From the cell containing the given text, extract its center point as (X, Y) coordinate. 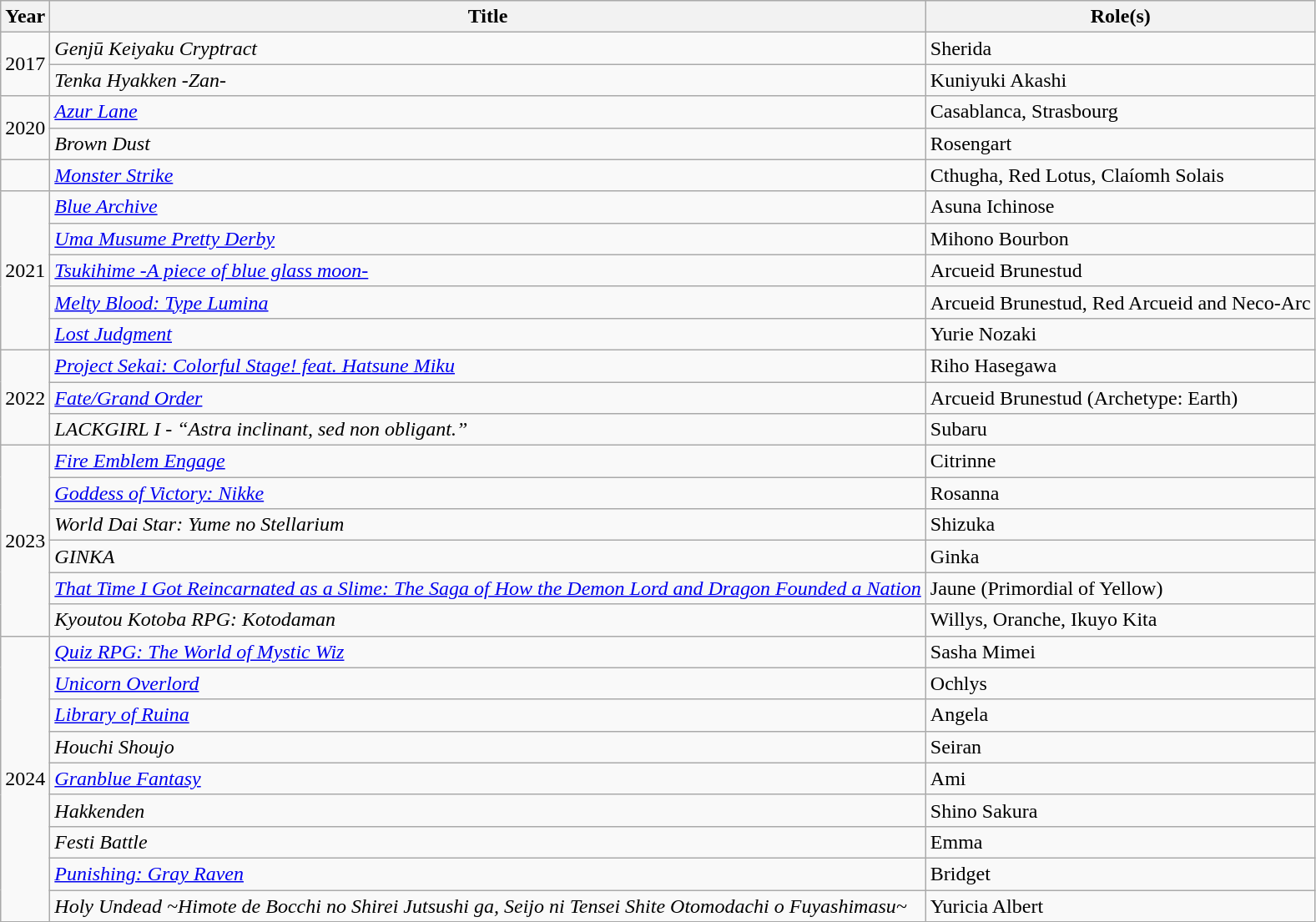
Mihono Bourbon (1120, 239)
Willys, Oranche, Ikuyo Kita (1120, 620)
Asuna Ichinose (1120, 207)
Azur Lane (487, 112)
World Dai Star: Yume no Stellarium (487, 525)
Kyoutou Kotoba RPG: Kotodaman (487, 620)
Year (25, 17)
Role(s) (1120, 17)
Shino Sakura (1120, 810)
Brown Dust (487, 144)
Sherida (1120, 48)
Subaru (1120, 430)
Kuniyuki Akashi (1120, 80)
That Time I Got Reincarnated as a Slime: The Saga of How the Demon Lord and Dragon Founded a Nation (487, 588)
Goddess of Victory: Nikke (487, 493)
Library of Ruina (487, 715)
Riho Hasegawa (1120, 365)
2024 (25, 779)
Angela (1120, 715)
2017 (25, 64)
Bridget (1120, 874)
Ami (1120, 778)
Fire Emblem Engage (487, 461)
2021 (25, 270)
Festi Battle (487, 842)
Melty Blood: Type Lumina (487, 302)
Rosengart (1120, 144)
Yuricia Albert (1120, 905)
Casablanca, Strasbourg (1120, 112)
Fate/Grand Order (487, 398)
2020 (25, 128)
Unicorn Overlord (487, 683)
Ginka (1120, 557)
Hakkenden (487, 810)
Arcueid Brunestud (1120, 270)
Arcueid Brunestud, Red Arcueid and Neco-Arc (1120, 302)
GINKA (487, 557)
Emma (1120, 842)
Cthugha, Red Lotus, Claíomh Solais (1120, 175)
Uma Musume Pretty Derby (487, 239)
Yurie Nozaki (1120, 334)
Granblue Fantasy (487, 778)
Rosanna (1120, 493)
Jaune (Primordial of Yellow) (1120, 588)
Genjū Keiyaku Cryptract (487, 48)
Blue Archive (487, 207)
Ochlys (1120, 683)
Tenka Hyakken -Zan- (487, 80)
Holy Undead ~Himote de Bocchi no Shirei Jutsushi ga, Seijo ni Tensei Shite Otomodachi o Fuyashimasu~ (487, 905)
Lost Judgment (487, 334)
Houchi Shoujo (487, 747)
2022 (25, 397)
Monster Strike (487, 175)
Arcueid Brunestud (Archetype: Earth) (1120, 398)
Tsukihime -A piece of blue glass moon- (487, 270)
Seiran (1120, 747)
Punishing: Gray Raven (487, 874)
Citrinne (1120, 461)
Shizuka (1120, 525)
LACKGIRL I - “Astra inclinant, sed non obligant.” (487, 430)
Project Sekai: Colorful Stage! feat. Hatsune Miku (487, 365)
Sasha Mimei (1120, 652)
Title (487, 17)
2023 (25, 541)
Quiz RPG: The World of Mystic Wiz (487, 652)
